Detect which cell encompasses the target text, then output its (x, y) center coordinate. 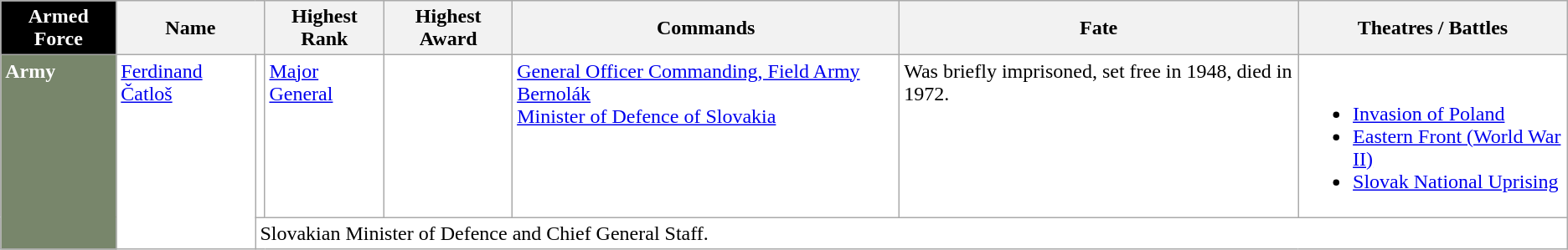
Commands (706, 28)
Highest Award (449, 28)
Name (191, 28)
Was briefly imprisoned, set free in 1948, died in 1972. (1099, 136)
Ferdinand Čatloš (186, 152)
Theatres / Battles (1433, 28)
Major General (325, 136)
Army (59, 152)
General Officer Commanding, Field Army BernolákMinister of Defence of Slovakia (706, 136)
Slovakian Minister of Defence and Chief General Staff. (911, 233)
Fate (1099, 28)
Armed Force (59, 28)
Invasion of PolandEastern Front (World War II)Slovak National Uprising (1433, 136)
Highest Rank (325, 28)
